Return the [X, Y] coordinate for the center point of the cell that contains the specified text.  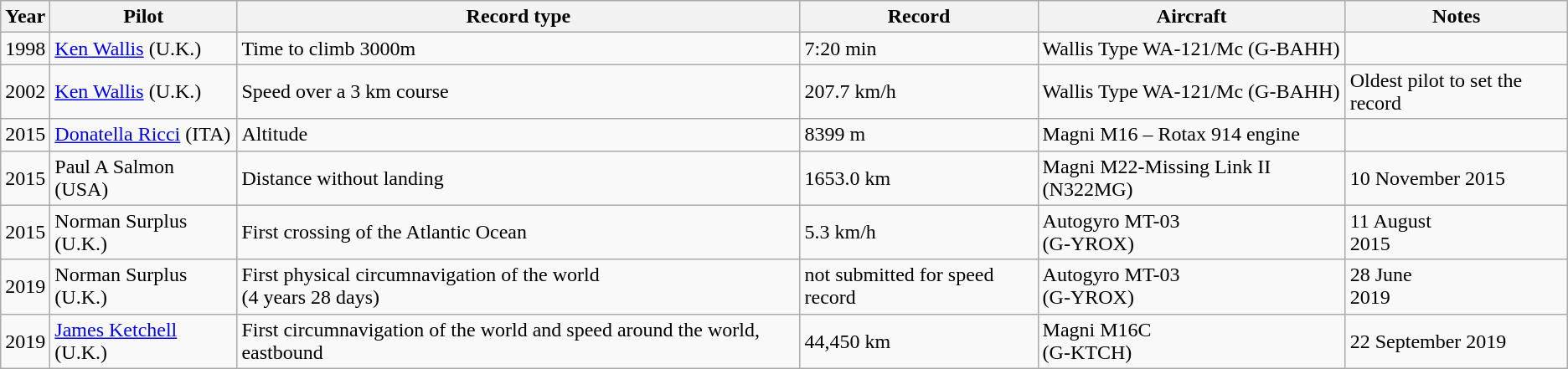
Time to climb 3000m [518, 49]
5.3 km/h [919, 233]
Record type [518, 17]
Record [919, 17]
Magni M22-Missing Link II (N322MG) [1191, 177]
Speed over a 3 km course [518, 92]
11 August2015 [1456, 233]
44,450 km [919, 341]
Aircraft [1191, 17]
Distance without landing [518, 177]
Donatella Ricci (ITA) [144, 135]
First physical circumnavigation of the world (4 years 28 days) [518, 286]
Pilot [144, 17]
First circumnavigation of the world and speed around the world, eastbound [518, 341]
1653.0 km [919, 177]
Notes [1456, 17]
James Ketchell (U.K.) [144, 341]
Magni M16 – Rotax 914 engine [1191, 135]
Magni M16C(G-KTCH) [1191, 341]
Altitude [518, 135]
207.7 km/h [919, 92]
2002 [25, 92]
28 June2019 [1456, 286]
not submitted for speed record [919, 286]
First crossing of the Atlantic Ocean [518, 233]
8399 m [919, 135]
10 November 2015 [1456, 177]
Year [25, 17]
Oldest pilot to set the record [1456, 92]
22 September 2019 [1456, 341]
Paul A Salmon (USA) [144, 177]
7:20 min [919, 49]
1998 [25, 49]
